Find where the given text appears and provide that cell's center as (X, Y) coordinate. 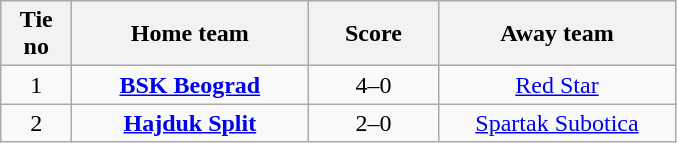
Away team (557, 34)
BSK Beograd (190, 85)
Red Star (557, 85)
Score (374, 34)
Home team (190, 34)
1 (36, 85)
4–0 (374, 85)
Tie no (36, 34)
Hajduk Split (190, 123)
Spartak Subotica (557, 123)
2 (36, 123)
2–0 (374, 123)
